Scan for the cell matching the given text and deliver its [X, Y] coordinate at center. 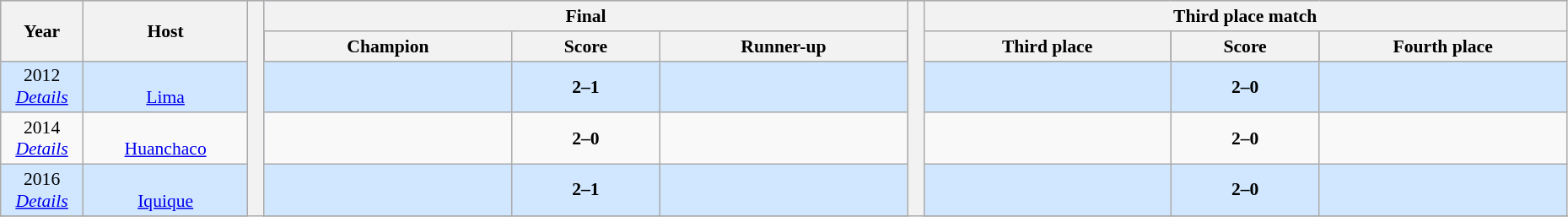
2014Details [42, 138]
2012Details [42, 86]
Runner-up [783, 46]
Host [165, 30]
Year [42, 30]
Champion [388, 46]
2016Details [42, 191]
Fourth place [1442, 46]
Huanchaco [165, 138]
Lima [165, 86]
Third place [1048, 46]
Iquique [165, 191]
Third place match [1245, 16]
Final [585, 16]
